Search for the cell housing the specified text and yield its (X, Y) center coordinate. 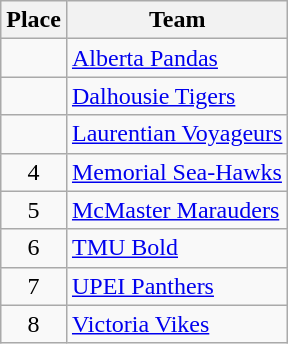
Place (34, 20)
5 (34, 210)
7 (34, 286)
Alberta Pandas (176, 58)
McMaster Marauders (176, 210)
UPEI Panthers (176, 286)
TMU Bold (176, 248)
Memorial Sea-Hawks (176, 172)
8 (34, 324)
Victoria Vikes (176, 324)
Team (176, 20)
6 (34, 248)
Laurentian Voyageurs (176, 134)
4 (34, 172)
Dalhousie Tigers (176, 96)
